Search for the cell housing the specified text and yield its [x, y] center coordinate. 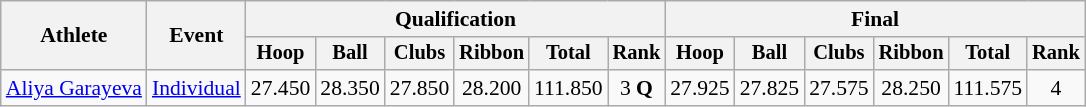
27.575 [838, 88]
27.825 [770, 88]
111.850 [568, 88]
Individual [196, 88]
4 [1056, 88]
Final [874, 19]
111.575 [988, 88]
27.925 [700, 88]
3 Q [637, 88]
27.850 [420, 88]
28.200 [492, 88]
27.450 [280, 88]
Athlete [74, 36]
Event [196, 36]
Qualification [456, 19]
Aliya Garayeva [74, 88]
28.350 [350, 88]
28.250 [912, 88]
